Capture the cell that displays the provided text and extract its [x, y] central coordinate. 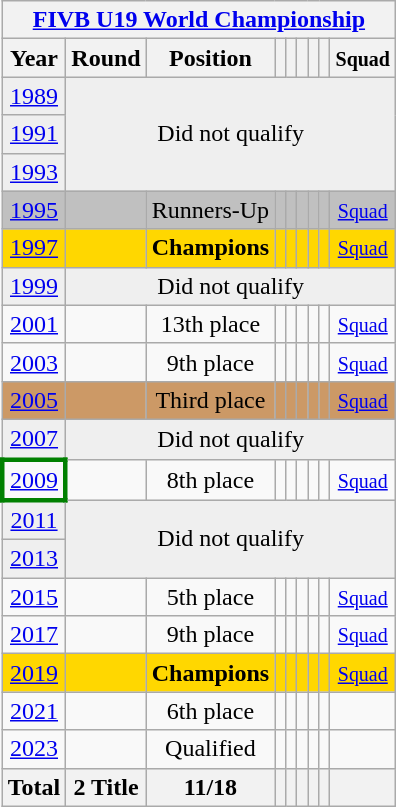
Round [106, 58]
Third place [210, 400]
8th place [210, 480]
1989 [34, 96]
2003 [34, 362]
FIVB U19 World Championship [198, 20]
2005 [34, 400]
1993 [34, 172]
2009 [34, 480]
2015 [34, 597]
Runners-Up [210, 210]
1999 [34, 286]
Qualified [210, 749]
11/18 [210, 787]
13th place [210, 324]
Total [34, 787]
5th place [210, 597]
2019 [34, 673]
2021 [34, 711]
1991 [34, 134]
2013 [34, 559]
2001 [34, 324]
Year [34, 58]
2023 [34, 749]
2017 [34, 635]
Position [210, 58]
1995 [34, 210]
6th place [210, 711]
2011 [34, 520]
1997 [34, 248]
2 Title [106, 787]
2007 [34, 439]
